Return [X, Y] of the center of cell containing provided text 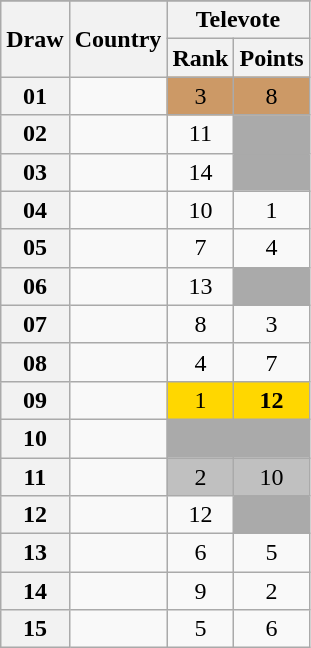
Rank [200, 58]
04 [35, 210]
07 [35, 324]
15 [35, 629]
02 [35, 134]
Televote [238, 20]
03 [35, 172]
09 [35, 400]
06 [35, 286]
01 [35, 96]
Points [272, 58]
05 [35, 248]
Draw [35, 39]
9 [200, 591]
Country [118, 39]
08 [35, 362]
